Capture the cell that displays the provided text and extract its [x, y] central coordinate. 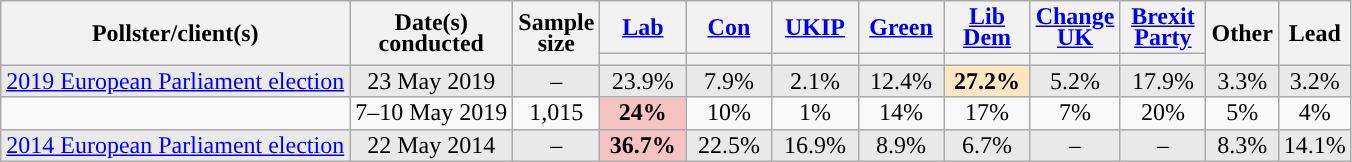
8.3% [1242, 145]
10% [729, 113]
3.2% [1314, 81]
Date(s)conducted [432, 33]
Lib Dem [987, 28]
UKIP [815, 28]
5% [1242, 113]
Brexit Party [1163, 28]
Lab [643, 28]
Green [901, 28]
Change UK [1075, 28]
12.4% [901, 81]
1,015 [556, 113]
3.3% [1242, 81]
22 May 2014 [432, 145]
7% [1075, 113]
27.2% [987, 81]
1% [815, 113]
2014 European Parliament election [176, 145]
17.9% [1163, 81]
14% [901, 113]
6.7% [987, 145]
Other [1242, 33]
Samplesize [556, 33]
7–10 May 2019 [432, 113]
Con [729, 28]
2.1% [815, 81]
23 May 2019 [432, 81]
4% [1314, 113]
2019 European Parliament election [176, 81]
17% [987, 113]
24% [643, 113]
20% [1163, 113]
23.9% [643, 81]
Pollster/client(s) [176, 33]
36.7% [643, 145]
5.2% [1075, 81]
22.5% [729, 145]
8.9% [901, 145]
7.9% [729, 81]
16.9% [815, 145]
14.1% [1314, 145]
Lead [1314, 33]
